Return (x, y) of the center of cell containing provided text 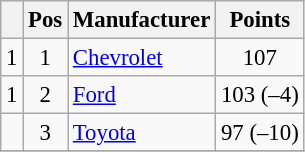
Pos (46, 20)
Manufacturer (142, 20)
Chevrolet (142, 58)
Toyota (142, 133)
2 (46, 95)
107 (260, 58)
103 (–4) (260, 95)
Points (260, 20)
Ford (142, 95)
97 (–10) (260, 133)
3 (46, 133)
